Search for the cell housing the specified text and yield its (X, Y) center coordinate. 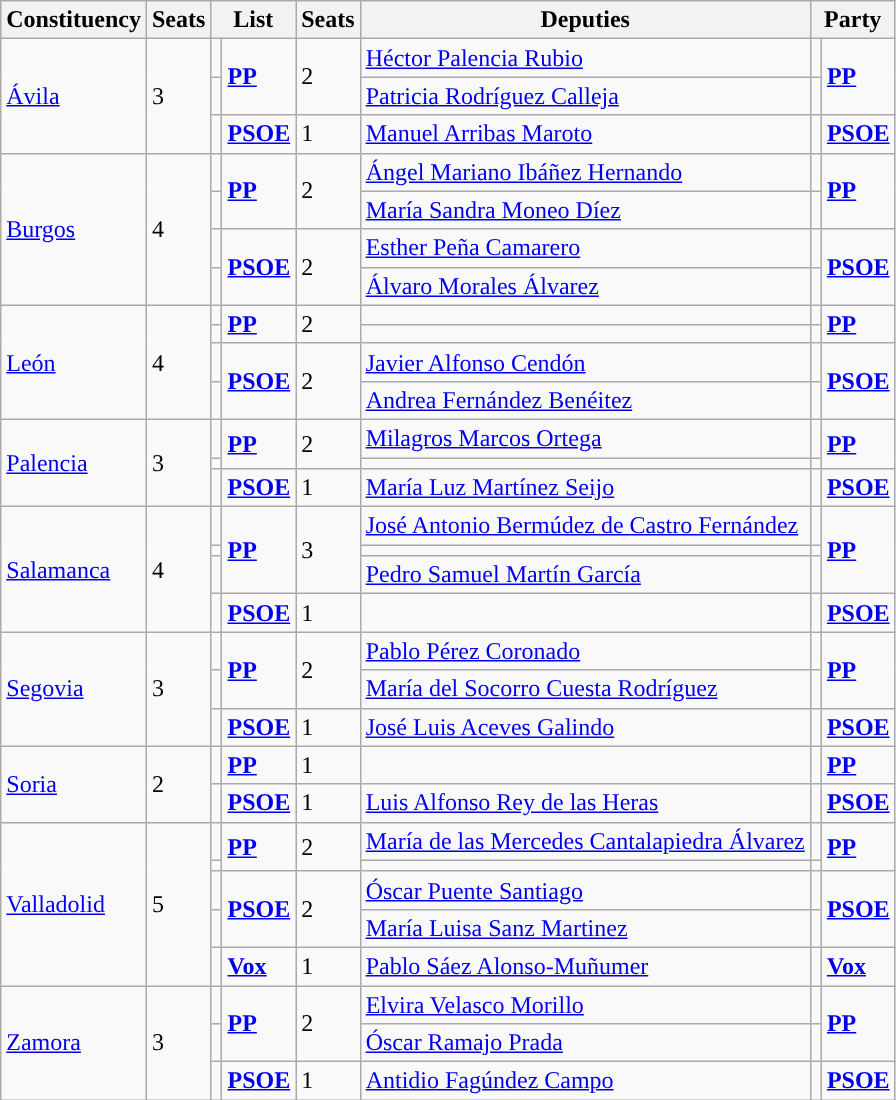
Valladolid (74, 904)
Burgos (74, 229)
Deputies (585, 20)
Óscar Puente Santiago (585, 890)
Esther Peña Camarero (585, 248)
Andrea Fernández Benéitez (585, 400)
5 (178, 904)
José Antonio Bermúdez de Castro Fernández (585, 526)
León (74, 362)
Segovia (74, 689)
Luis Alfonso Rey de las Heras (585, 803)
Palencia (74, 462)
Soria (74, 784)
María Luisa Sanz Martinez (585, 928)
Héctor Palencia Rubio (585, 58)
Antidio Fagúndez Campo (585, 1081)
Manuel Arribas Maroto (585, 134)
Elvira Velasco Morillo (585, 1005)
Patricia Rodríguez Calleja (585, 96)
Milagros Marcos Ortega (585, 438)
Pablo Sáez Alonso-Muñumer (585, 966)
Pablo Pérez Coronado (585, 651)
Óscar Ramajo Prada (585, 1043)
Zamora (74, 1043)
Álvaro Morales Álvarez (585, 286)
Ávila (74, 96)
María del Socorro Cuesta Rodríguez (585, 689)
List (254, 20)
Ángel Mariano Ibáñez Hernando (585, 172)
María Luz Martínez Seijo (585, 488)
María de las Mercedes Cantalapiedra Álvarez (585, 841)
Constituency (74, 20)
Pedro Samuel Martín García (585, 575)
María Sandra Moneo Díez (585, 210)
Party (852, 20)
Salamanca (74, 570)
Javier Alfonso Cendón (585, 362)
José Luis Aceves Galindo (585, 727)
